Identify which cell holds the provided text, then report its (x, y) central coordinate. 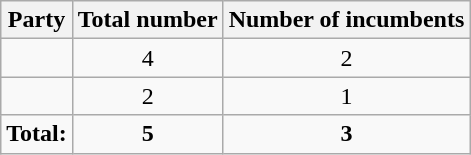
Party (37, 20)
1 (346, 96)
Number of incumbents (346, 20)
Total number (148, 20)
5 (148, 134)
4 (148, 58)
Total: (37, 134)
3 (346, 134)
